Scan for the cell matching the given text and deliver its [x, y] coordinate at center. 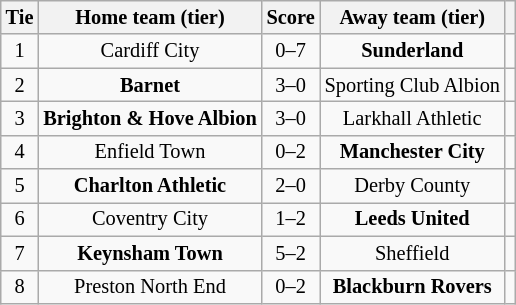
Barnet [150, 85]
Sporting Club Albion [412, 85]
4 [20, 152]
Away team (tier) [412, 17]
Manchester City [412, 152]
Sheffield [412, 253]
8 [20, 287]
0–7 [291, 51]
Preston North End [150, 287]
Larkhall Athletic [412, 118]
Leeds United [412, 219]
3 [20, 118]
2–0 [291, 186]
Coventry City [150, 219]
1 [20, 51]
Brighton & Hove Albion [150, 118]
Derby County [412, 186]
Keynsham Town [150, 253]
Score [291, 17]
Tie [20, 17]
Enfield Town [150, 152]
5 [20, 186]
2 [20, 85]
6 [20, 219]
Home team (tier) [150, 17]
7 [20, 253]
1–2 [291, 219]
Blackburn Rovers [412, 287]
Charlton Athletic [150, 186]
Sunderland [412, 51]
5–2 [291, 253]
Cardiff City [150, 51]
